Detect which cell encompasses the target text, then output its [X, Y] center coordinate. 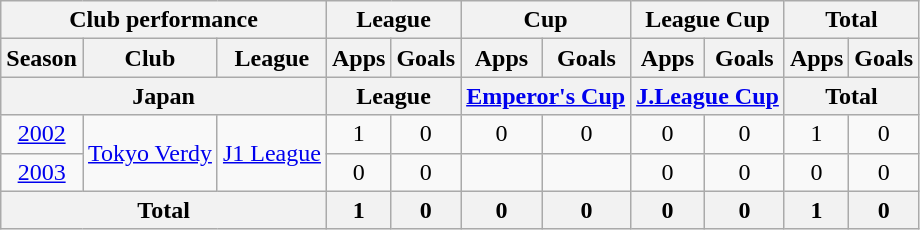
2003 [42, 172]
Club performance [164, 20]
J.League Cup [708, 96]
Season [42, 58]
Club [150, 58]
Cup [546, 20]
Japan [164, 96]
Emperor's Cup [546, 96]
Tokyo Verdy [150, 153]
League Cup [708, 20]
J1 League [272, 153]
2002 [42, 134]
